Determine the [X, Y] coordinate at the center of the cell enclosing the given text.  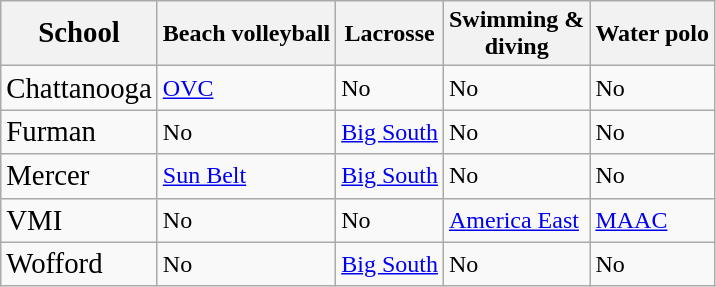
VMI [80, 220]
Sun Belt [246, 176]
Mercer [80, 176]
Swimming &diving [516, 34]
School [80, 34]
MAAC [652, 220]
Water polo [652, 34]
America East [516, 220]
Beach volleyball [246, 34]
Chattanooga [80, 88]
Lacrosse [390, 34]
Furman [80, 132]
Wofford [80, 264]
OVC [246, 88]
